Determine the [x, y] coordinate at the center of the cell enclosing the given text.  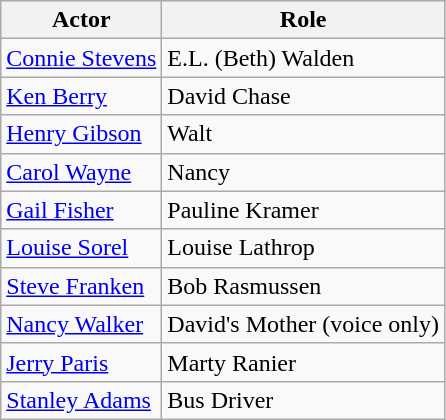
Stanley Adams [82, 400]
Walt [304, 134]
David Chase [304, 96]
Steve Franken [82, 286]
Bus Driver [304, 400]
Role [304, 20]
Carol Wayne [82, 172]
E.L. (Beth) Walden [304, 58]
Marty Ranier [304, 362]
Gail Fisher [82, 210]
Bob Rasmussen [304, 286]
Actor [82, 20]
Pauline Kramer [304, 210]
David's Mother (voice only) [304, 324]
Louise Lathrop [304, 248]
Henry Gibson [82, 134]
Nancy [304, 172]
Jerry Paris [82, 362]
Nancy Walker [82, 324]
Louise Sorel [82, 248]
Ken Berry [82, 96]
Connie Stevens [82, 58]
